Scan for the cell matching the given text and deliver its [X, Y] coordinate at center. 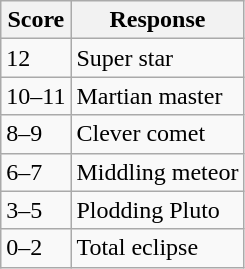
6–7 [36, 172]
Plodding Pluto [158, 210]
8–9 [36, 134]
Middling meteor [158, 172]
0–2 [36, 248]
3–5 [36, 210]
Martian master [158, 96]
Super star [158, 58]
Total eclipse [158, 248]
10–11 [36, 96]
Score [36, 20]
Response [158, 20]
12 [36, 58]
Clever comet [158, 134]
